Scan for the cell matching the given text and deliver its (x, y) coordinate at center. 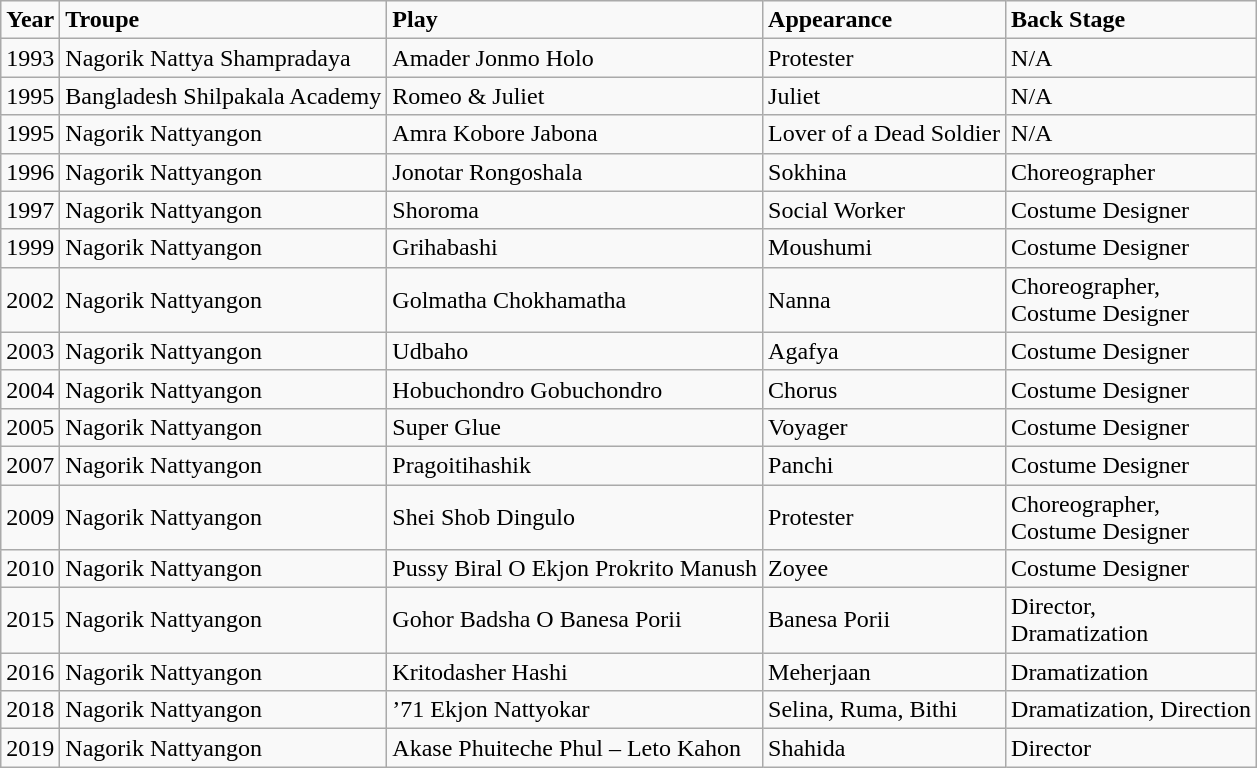
’71 Ekjon Nattyokar (575, 710)
Appearance (884, 20)
Choreographer (1132, 172)
Juliet (884, 96)
Gohor Badsha O Banesa Porii (575, 620)
Nanna (884, 300)
2016 (30, 672)
Shahida (884, 748)
Pragoitihashik (575, 465)
1993 (30, 58)
Year (30, 20)
Voyager (884, 427)
2005 (30, 427)
2015 (30, 620)
2010 (30, 569)
1997 (30, 210)
2018 (30, 710)
Director (1132, 748)
Dramatization, Direction (1132, 710)
Banesa Porii (884, 620)
Super Glue (575, 427)
Romeo & Juliet (575, 96)
2002 (30, 300)
Shei Shob Dingulo (575, 516)
2004 (30, 389)
Akase Phuiteche Phul – Leto Kahon (575, 748)
Golmatha Chokhamatha (575, 300)
Amra Kobore Jabona (575, 134)
Dramatization (1132, 672)
Selina, Ruma, Bithi (884, 710)
Meherjaan (884, 672)
Agafya (884, 351)
Jonotar Rongoshala (575, 172)
Udbaho (575, 351)
Social Worker (884, 210)
Sokhina (884, 172)
2019 (30, 748)
Kritodasher Hashi (575, 672)
Chorus (884, 389)
Zoyee (884, 569)
Shoroma (575, 210)
Moushumi (884, 248)
2009 (30, 516)
Hobuchondro Gobuchondro (575, 389)
Director,Dramatization (1132, 620)
Pussy Biral O Ekjon Prokrito Manush (575, 569)
Back Stage (1132, 20)
1996 (30, 172)
Lover of a Dead Soldier (884, 134)
2003 (30, 351)
2007 (30, 465)
Nagorik Nattya Shampradaya (224, 58)
Bangladesh Shilpakala Academy (224, 96)
Play (575, 20)
Troupe (224, 20)
1999 (30, 248)
Amader Jonmo Holo (575, 58)
Grihabashi (575, 248)
Panchi (884, 465)
